Extract the (X, Y) coordinate from the center of the cell holding the provided text.  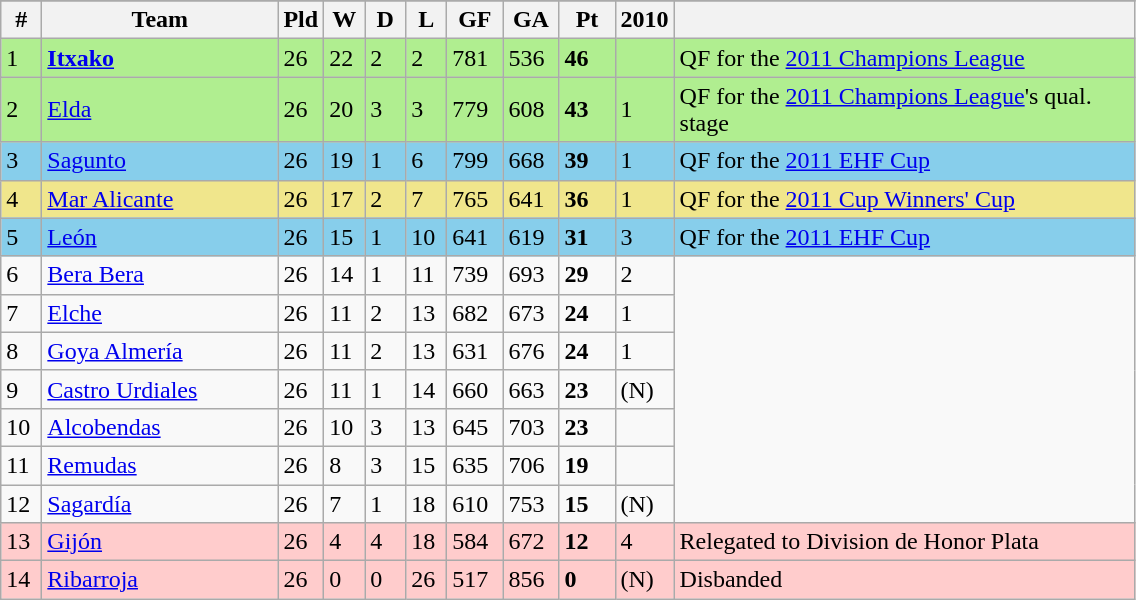
Mar Alicante (160, 199)
León (160, 237)
753 (531, 503)
Relegated to Division de Honor Plata (904, 542)
QF for the 2011 Champions League's qual. stage (904, 110)
631 (475, 351)
672 (531, 542)
5 (22, 237)
Itxako (160, 58)
Bera Bera (160, 275)
673 (531, 313)
703 (531, 427)
660 (475, 389)
619 (531, 237)
Pld (301, 20)
36 (587, 199)
706 (531, 465)
GF (475, 20)
Alcobendas (160, 427)
Sagardía (160, 503)
# (22, 20)
29 (587, 275)
Elda (160, 110)
D (386, 20)
676 (531, 351)
Goya Almería (160, 351)
765 (475, 199)
779 (475, 110)
645 (475, 427)
QF for the 2011 Cup Winners' Cup (904, 199)
Disbanded (904, 580)
22 (344, 58)
Ribarroja (160, 580)
663 (531, 389)
517 (475, 580)
2010 (644, 20)
693 (531, 275)
536 (531, 58)
Castro Urdiales (160, 389)
20 (344, 110)
635 (475, 465)
Sagunto (160, 161)
856 (531, 580)
608 (531, 110)
682 (475, 313)
799 (475, 161)
781 (475, 58)
L (426, 20)
31 (587, 237)
Gijón (160, 542)
46 (587, 58)
GA (531, 20)
584 (475, 542)
9 (22, 389)
610 (475, 503)
739 (475, 275)
17 (344, 199)
668 (531, 161)
Elche (160, 313)
39 (587, 161)
Team (160, 20)
Pt (587, 20)
QF for the 2011 Champions League (904, 58)
W (344, 20)
Remudas (160, 465)
43 (587, 110)
